Scan for the cell matching the given text and deliver its (X, Y) coordinate at center. 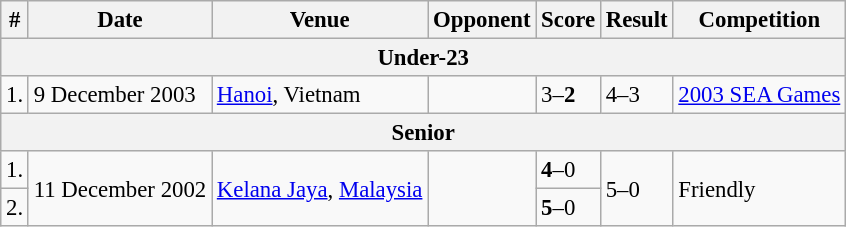
4–0 (568, 170)
4–3 (636, 95)
Senior (424, 133)
# (15, 20)
Friendly (760, 188)
Under-23 (424, 58)
2003 SEA Games (760, 95)
Result (636, 20)
3–2 (568, 95)
Opponent (482, 20)
Hanoi, Vietnam (320, 95)
Competition (760, 20)
2. (15, 208)
9 December 2003 (120, 95)
Score (568, 20)
Date (120, 20)
11 December 2002 (120, 188)
Venue (320, 20)
Kelana Jaya, Malaysia (320, 188)
